Capture the cell that displays the provided text and extract its (x, y) central coordinate. 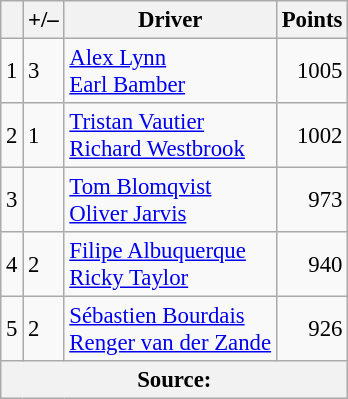
Tristan Vautier Richard Westbrook (170, 136)
5 (12, 330)
Sébastien Bourdais Renger van der Zande (170, 330)
940 (312, 264)
973 (312, 200)
Driver (170, 20)
Filipe Albuquerque Ricky Taylor (170, 264)
1005 (312, 72)
Alex Lynn Earl Bamber (170, 72)
926 (312, 330)
Points (312, 20)
+/– (44, 20)
1002 (312, 136)
4 (12, 264)
Tom Blomqvist Oliver Jarvis (170, 200)
